Determine the (X, Y) coordinate at the center of the cell enclosing the given text.  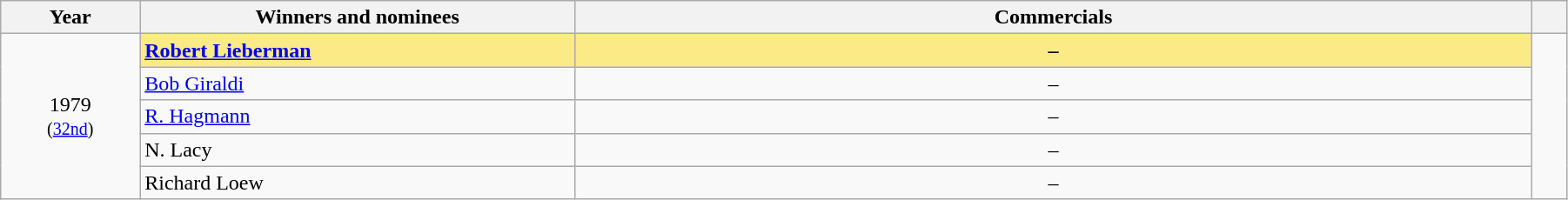
R. Hagmann (358, 117)
1979(32nd) (70, 117)
Bob Giraldi (358, 83)
Richard Loew (358, 183)
N. Lacy (358, 150)
Robert Lieberman (358, 50)
Commercials (1054, 17)
Year (70, 17)
Winners and nominees (358, 17)
